Search for the cell housing the specified text and yield its (x, y) center coordinate. 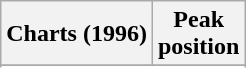
Charts (1996) (77, 34)
Peakposition (198, 34)
